Provide the (x, y) coordinate of the cell's center where the given text is located.  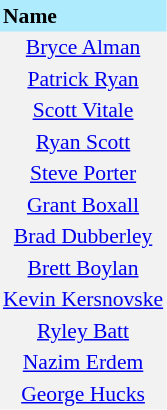
Steve Porter (83, 174)
Nazim Erdem (83, 362)
Name (83, 16)
Brett Boylan (83, 268)
Grant Boxall (83, 205)
Brad Dubberley (83, 236)
Ryley Batt (83, 331)
Ryan Scott (83, 142)
Bryce Alman (83, 48)
Scott Vitale (83, 110)
Patrick Ryan (83, 79)
Kevin Kersnovske (83, 300)
George Hucks (83, 394)
